Pinpoint the cell where the given text exists, returning its [X, Y] midpoint coordinate. 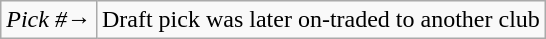
Draft pick was later on-traded to another club [320, 20]
Pick #→ [49, 20]
